Capture the cell that displays the provided text and extract its (X, Y) central coordinate. 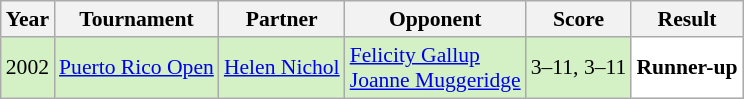
Felicity Gallup Joanne Muggeridge (436, 68)
2002 (28, 68)
Partner (282, 19)
Year (28, 19)
Puerto Rico Open (136, 68)
Opponent (436, 19)
Helen Nichol (282, 68)
Score (579, 19)
Result (686, 19)
Tournament (136, 19)
Runner-up (686, 68)
3–11, 3–11 (579, 68)
